Scan for the cell matching the given text and deliver its [X, Y] coordinate at center. 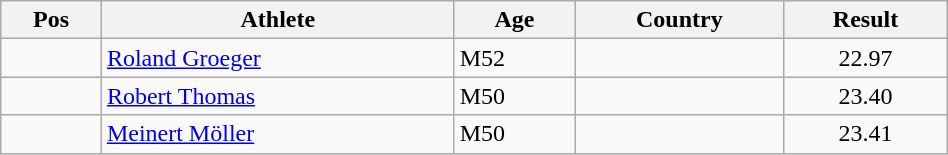
Athlete [278, 20]
23.40 [866, 96]
Result [866, 20]
M52 [514, 58]
Country [680, 20]
23.41 [866, 134]
Meinert Möller [278, 134]
Roland Groeger [278, 58]
Age [514, 20]
22.97 [866, 58]
Robert Thomas [278, 96]
Pos [52, 20]
